Pinpoint the cell where the given text exists, returning its (x, y) midpoint coordinate. 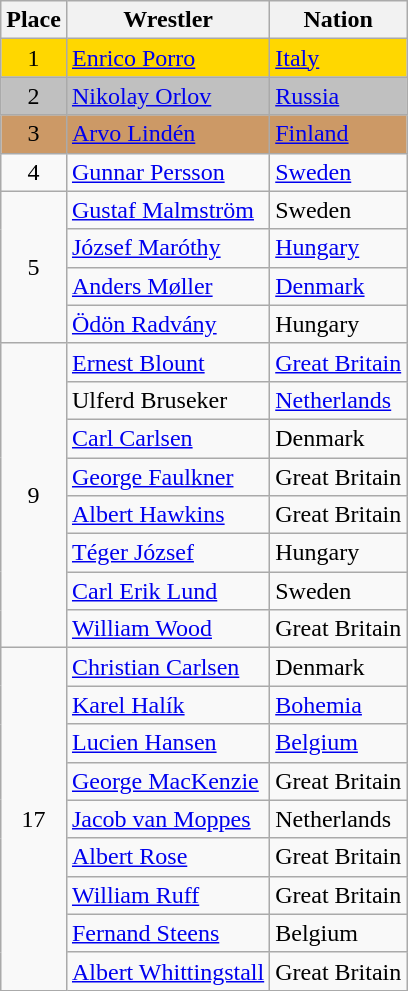
Ödön Radvány (168, 324)
Albert Rose (168, 857)
Christian Carlsen (168, 667)
Téger József (168, 553)
Gustaf Malmström (168, 210)
Albert Whittingstall (168, 971)
Carl Erik Lund (168, 591)
Carl Carlsen (168, 438)
Jacob van Moppes (168, 819)
Ernest Blount (168, 362)
5 (34, 267)
Ulferd Bruseker (168, 400)
William Ruff (168, 895)
Lucien Hansen (168, 743)
2 (34, 96)
Arvo Lindén (168, 134)
József Maróthy (168, 248)
William Wood (168, 629)
4 (34, 172)
Russia (338, 96)
George MacKenzie (168, 781)
Wrestler (168, 20)
Place (34, 20)
17 (34, 820)
Anders Møller (168, 286)
Karel Halík (168, 705)
Nikolay Orlov (168, 96)
9 (34, 495)
3 (34, 134)
Nation (338, 20)
George Faulkner (168, 477)
Finland (338, 134)
Fernand Steens (168, 933)
Bohemia (338, 705)
1 (34, 58)
Italy (338, 58)
Gunnar Persson (168, 172)
Enrico Porro (168, 58)
Albert Hawkins (168, 515)
